Pinpoint the cell where the given text exists, returning its (X, Y) midpoint coordinate. 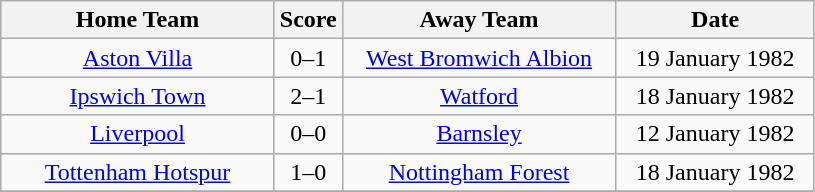
West Bromwich Albion (479, 58)
Home Team (138, 20)
19 January 1982 (716, 58)
2–1 (308, 96)
12 January 1982 (716, 134)
Date (716, 20)
Nottingham Forest (479, 172)
Ipswich Town (138, 96)
Score (308, 20)
Liverpool (138, 134)
Aston Villa (138, 58)
Away Team (479, 20)
1–0 (308, 172)
Tottenham Hotspur (138, 172)
0–0 (308, 134)
0–1 (308, 58)
Watford (479, 96)
Barnsley (479, 134)
